Provide the [x, y] coordinate of the cell's center where the given text is located.  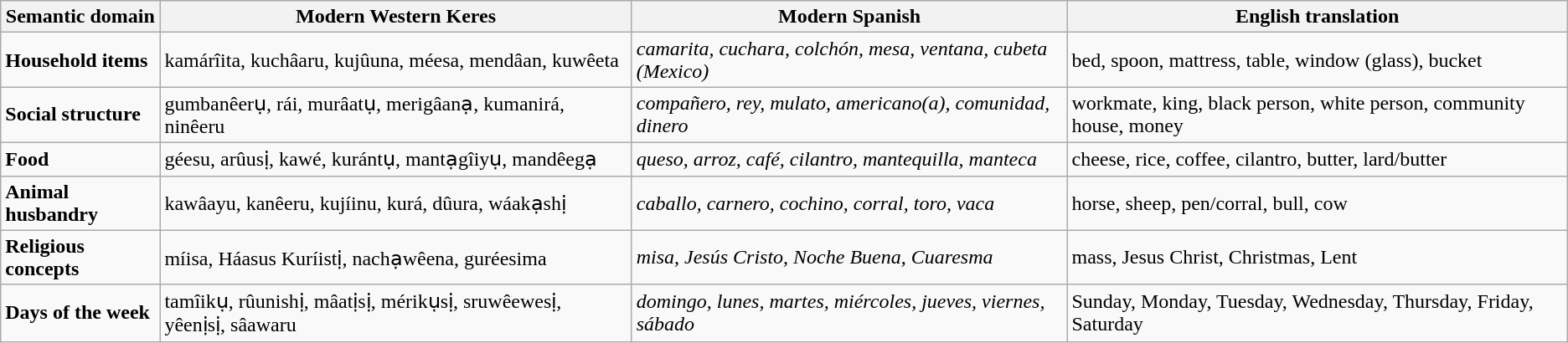
gumbanêerụ, rái, murâatụ, merigâanạ, kumanirá, ninêeru [395, 115]
Social structure [80, 115]
bed, spoon, mattress, table, window (glass), bucket [1317, 60]
Religious concepts [80, 258]
míisa, Háasus Kuríistị, nachạwêena, guréesima [395, 258]
Animal husbandry [80, 202]
kamárîita, kuchâaru, kujûuna, méesa, mendâan, kuwêeta [395, 60]
camarita, cuchara, colchón, mesa, ventana, cubeta (Mexico) [849, 60]
Modern Spanish [849, 17]
géesu, arûusị, kawé, kurántụ, mantạgîiyụ, mandêegạ [395, 159]
workmate, king, black person, white person, community house, money [1317, 115]
kawâayu, kanêeru, kujíinu, kurá, dûura, wáakạshị [395, 202]
Semantic domain [80, 17]
Modern Western Keres [395, 17]
caballo, carnero, cochino, corral, toro, vaca [849, 202]
horse, sheep, pen/corral, bull, cow [1317, 202]
English translation [1317, 17]
domingo, lunes, martes, miércoles, jueves, viernes, sábado [849, 313]
Days of the week [80, 313]
Household items [80, 60]
mass, Jesus Christ, Christmas, Lent [1317, 258]
cheese, rice, coffee, cilantro, butter, lard/butter [1317, 159]
compañero, rey, mulato, americano(a), comunidad, dinero [849, 115]
queso, arroz, café, cilantro, mantequilla, manteca [849, 159]
misa, Jesús Cristo, Noche Buena, Cuaresma [849, 258]
Food [80, 159]
tamîikụ, rûunishị, mâatịsị, mérikụsị, sruwêewesị, yêenịsị, sâawaru [395, 313]
Sunday, Monday, Tuesday, Wednesday, Thursday, Friday, Saturday [1317, 313]
